Extract the [X, Y] coordinate from the center of the cell holding the provided text.  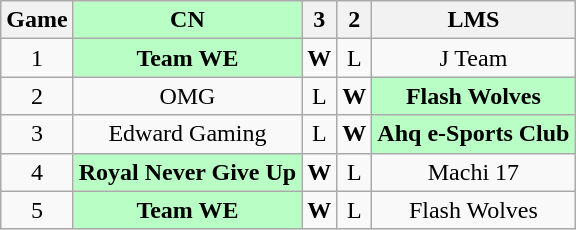
Game [37, 20]
J Team [474, 58]
OMG [188, 96]
Ahq e-Sports Club [474, 134]
CN [188, 20]
Royal Never Give Up [188, 172]
Machi 17 [474, 172]
LMS [474, 20]
4 [37, 172]
Edward Gaming [188, 134]
5 [37, 210]
1 [37, 58]
